Capture the cell that displays the provided text and extract its [x, y] central coordinate. 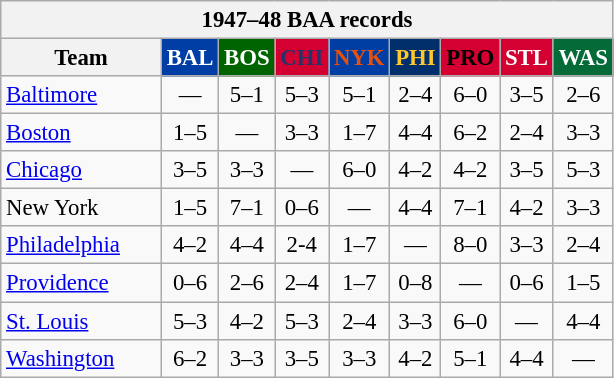
BOS [247, 58]
0–8 [416, 283]
BAL [190, 58]
Washington [82, 358]
PHI [416, 58]
Boston [82, 133]
New York [82, 208]
Chicago [82, 170]
Baltimore [82, 95]
NYK [360, 58]
1947–48 BAA records [308, 20]
8–0 [470, 245]
CHI [302, 58]
2-4 [302, 245]
St. Louis [82, 321]
STL [527, 58]
Team [82, 58]
Philadelphia [82, 245]
PRO [470, 58]
Providence [82, 283]
WAS [583, 58]
